From the cell containing the given text, extract its center point as [X, Y] coordinate. 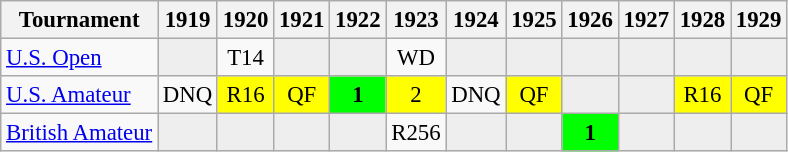
U.S. Open [80, 58]
1920 [245, 20]
1927 [646, 20]
1922 [358, 20]
1921 [302, 20]
R256 [416, 133]
1924 [476, 20]
U.S. Amateur [80, 95]
1929 [758, 20]
Tournament [80, 20]
1928 [702, 20]
T14 [245, 58]
1925 [534, 20]
British Amateur [80, 133]
1926 [590, 20]
1923 [416, 20]
WD [416, 58]
1919 [188, 20]
2 [416, 95]
